From the cell containing the given text, extract its center point as [x, y] coordinate. 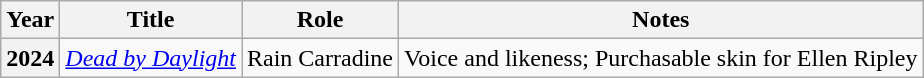
Title [151, 20]
Dead by Daylight [151, 58]
Role [320, 20]
Voice and likeness; Purchasable skin for Ellen Ripley [662, 58]
Year [30, 20]
2024 [30, 58]
Rain Carradine [320, 58]
Notes [662, 20]
